Pinpoint the cell where the given text exists, returning its [X, Y] midpoint coordinate. 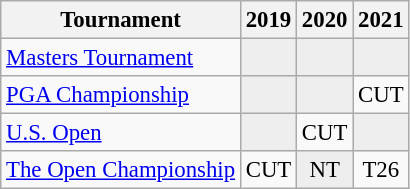
2019 [268, 20]
Tournament [121, 20]
PGA Championship [121, 95]
2020 [325, 20]
2021 [381, 20]
U.S. Open [121, 133]
The Open Championship [121, 170]
NT [325, 170]
T26 [381, 170]
Masters Tournament [121, 58]
